Locate the cell with the specified text and output its [x, y] center coordinate. 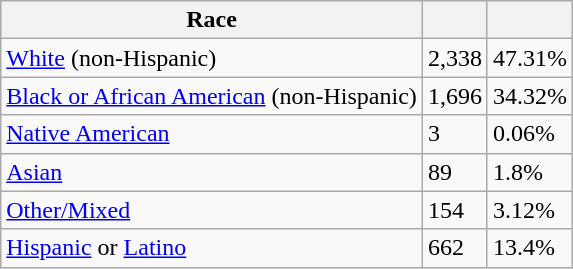
1,696 [454, 96]
0.06% [530, 134]
34.32% [530, 96]
2,338 [454, 58]
47.31% [530, 58]
Other/Mixed [212, 210]
White (non-Hispanic) [212, 58]
Native American [212, 134]
Asian [212, 172]
1.8% [530, 172]
154 [454, 210]
13.4% [530, 248]
3 [454, 134]
3.12% [530, 210]
Black or African American (non-Hispanic) [212, 96]
89 [454, 172]
Race [212, 20]
662 [454, 248]
Hispanic or Latino [212, 248]
